From the cell containing the given text, extract its center point as [x, y] coordinate. 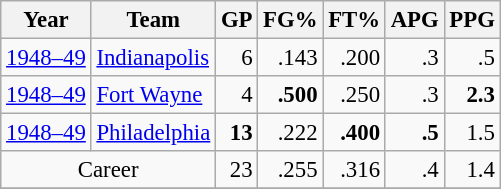
.4 [414, 170]
1.5 [472, 133]
.143 [290, 58]
.400 [354, 133]
Indianapolis [153, 58]
.255 [290, 170]
Philadelphia [153, 133]
FT% [354, 20]
.316 [354, 170]
2.3 [472, 95]
Fort Wayne [153, 95]
.200 [354, 58]
FG% [290, 20]
Year [46, 20]
.250 [354, 95]
.500 [290, 95]
6 [237, 58]
GP [237, 20]
.222 [290, 133]
PPG [472, 20]
Career [108, 170]
Team [153, 20]
1.4 [472, 170]
13 [237, 133]
23 [237, 170]
4 [237, 95]
APG [414, 20]
